Locate the cell with the specified text and output its [x, y] center coordinate. 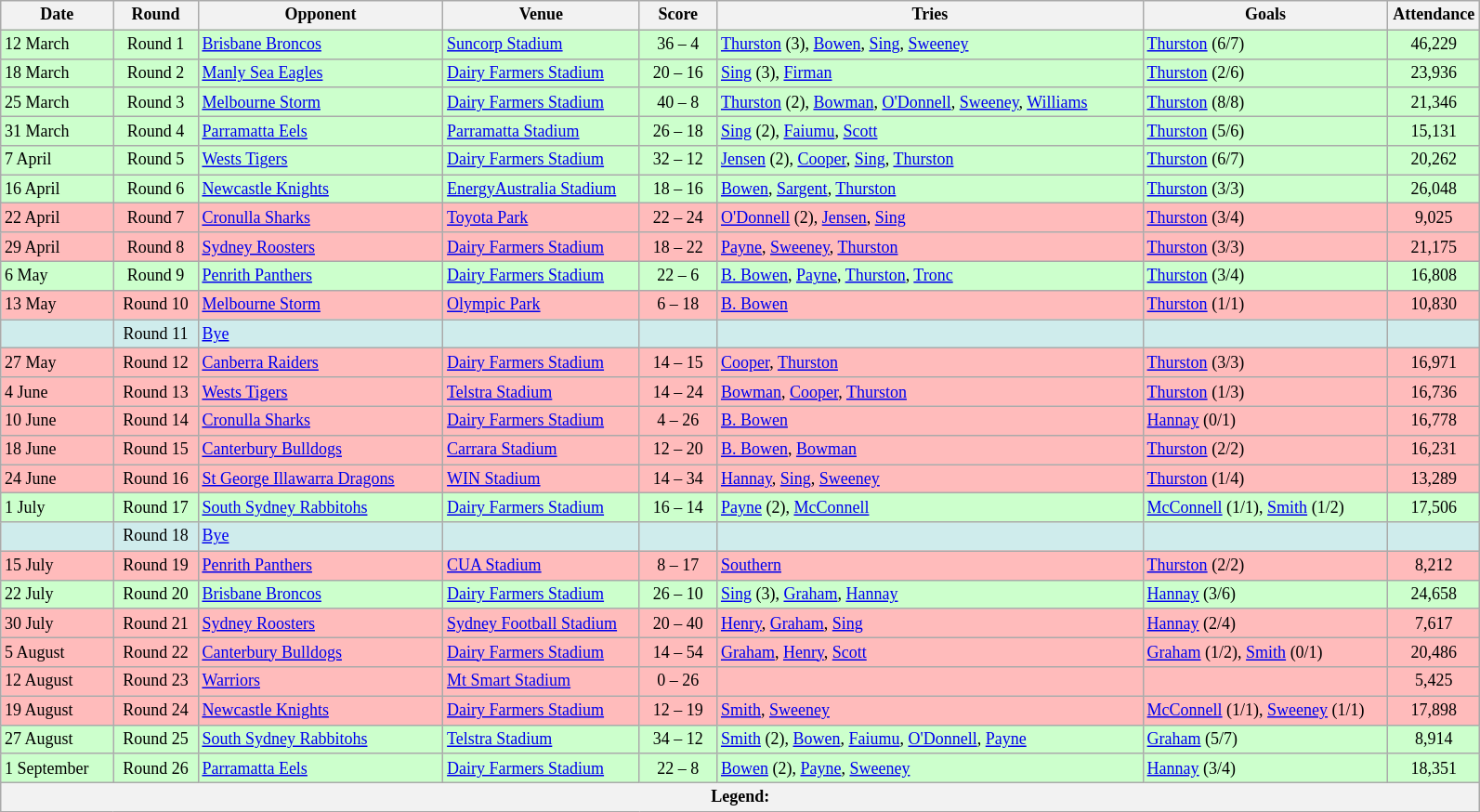
Hannay (3/4) [1265, 767]
Round 16 [156, 479]
Sydney Football Stadium [541, 622]
Round 26 [156, 767]
Toyota Park [541, 217]
20,262 [1434, 160]
Bowman, Cooper, Thurston [931, 392]
14 – 15 [678, 362]
16,971 [1434, 362]
18 – 22 [678, 247]
1 September [58, 767]
Sing (3), Firman [931, 72]
18 March [58, 72]
Round 14 [156, 420]
Sing (3), Graham, Hannay [931, 595]
18 June [58, 450]
WIN Stadium [541, 479]
Parramatta Stadium [541, 130]
Tries [931, 15]
Score [678, 15]
B. Bowen, Bowman [931, 450]
Venue [541, 15]
Round 19 [156, 565]
Hannay (0/1) [1265, 420]
16,231 [1434, 450]
32 – 12 [678, 160]
Attendance [1434, 15]
40 – 8 [678, 102]
6 May [58, 275]
Cooper, Thurston [931, 362]
CUA Stadium [541, 565]
Round 6 [156, 190]
Round 22 [156, 652]
Graham, Henry, Scott [931, 652]
Legend: [740, 797]
Thurston (3), Bowen, Sing, Sweeney [931, 45]
Hannay (2/4) [1265, 622]
9,025 [1434, 217]
22 – 24 [678, 217]
24,658 [1434, 595]
4 June [58, 392]
Round 18 [156, 537]
Round 24 [156, 710]
26,048 [1434, 190]
20 – 40 [678, 622]
O'Donnell (2), Jensen, Sing [931, 217]
20 – 16 [678, 72]
5,425 [1434, 682]
27 August [58, 740]
Round 23 [156, 682]
7,617 [1434, 622]
25 March [58, 102]
Thurston (2/6) [1265, 72]
McConnell (1/1), Smith (1/2) [1265, 507]
17,898 [1434, 710]
Smith, Sweeney [931, 710]
Round 2 [156, 72]
26 – 18 [678, 130]
Graham (1/2), Smith (0/1) [1265, 652]
Round 15 [156, 450]
18,351 [1434, 767]
Mt Smart Stadium [541, 682]
Round 1 [156, 45]
20,486 [1434, 652]
14 – 24 [678, 392]
Henry, Graham, Sing [931, 622]
Round [156, 15]
Smith (2), Bowen, Faiumu, O'Donnell, Payne [931, 740]
23,936 [1434, 72]
Round 20 [156, 595]
Graham (5/7) [1265, 740]
Hannay (3/6) [1265, 595]
6 – 18 [678, 305]
Round 8 [156, 247]
Round 13 [156, 392]
Jensen (2), Cooper, Sing, Thurston [931, 160]
Round 17 [156, 507]
12 March [58, 45]
22 July [58, 595]
36 – 4 [678, 45]
Payne, Sweeney, Thurston [931, 247]
Southern [931, 565]
4 – 26 [678, 420]
22 – 8 [678, 767]
21,175 [1434, 247]
16 – 14 [678, 507]
14 – 54 [678, 652]
13 May [58, 305]
EnergyAustralia Stadium [541, 190]
8 – 17 [678, 565]
10,830 [1434, 305]
Suncorp Stadium [541, 45]
Bowen, Sargent, Thurston [931, 190]
Thurston (5/6) [1265, 130]
Round 4 [156, 130]
17,506 [1434, 507]
5 August [58, 652]
Round 7 [156, 217]
Warriors [321, 682]
McConnell (1/1), Sweeney (1/1) [1265, 710]
12 – 20 [678, 450]
31 March [58, 130]
46,229 [1434, 45]
27 May [58, 362]
B. Bowen, Payne, Thurston, Tronc [931, 275]
13,289 [1434, 479]
1 July [58, 507]
St George Illawarra Dragons [321, 479]
Thurston (2), Bowman, O'Donnell, Sweeney, Williams [931, 102]
16 April [58, 190]
22 April [58, 217]
Round 11 [156, 334]
Olympic Park [541, 305]
10 June [58, 420]
29 April [58, 247]
Goals [1265, 15]
19 August [58, 710]
30 July [58, 622]
Manly Sea Eagles [321, 72]
Hannay, Sing, Sweeney [931, 479]
24 June [58, 479]
Round 25 [156, 740]
Carrara Stadium [541, 450]
Round 9 [156, 275]
26 – 10 [678, 595]
15 July [58, 565]
Payne (2), McConnell [931, 507]
Opponent [321, 15]
0 – 26 [678, 682]
Round 10 [156, 305]
16,778 [1434, 420]
18 – 16 [678, 190]
12 – 19 [678, 710]
Round 12 [156, 362]
Thurston (1/1) [1265, 305]
16,808 [1434, 275]
Canberra Raiders [321, 362]
Round 21 [156, 622]
Thurston (1/4) [1265, 479]
Date [58, 15]
14 – 34 [678, 479]
8,212 [1434, 565]
21,346 [1434, 102]
Thurston (8/8) [1265, 102]
34 – 12 [678, 740]
16,736 [1434, 392]
8,914 [1434, 740]
7 April [58, 160]
Round 3 [156, 102]
12 August [58, 682]
Sing (2), Faiumu, Scott [931, 130]
22 – 6 [678, 275]
15,131 [1434, 130]
Thurston (1/3) [1265, 392]
Bowen (2), Payne, Sweeney [931, 767]
Round 5 [156, 160]
